Provide the (x, y) coordinate of the cell's center where the given text is located.  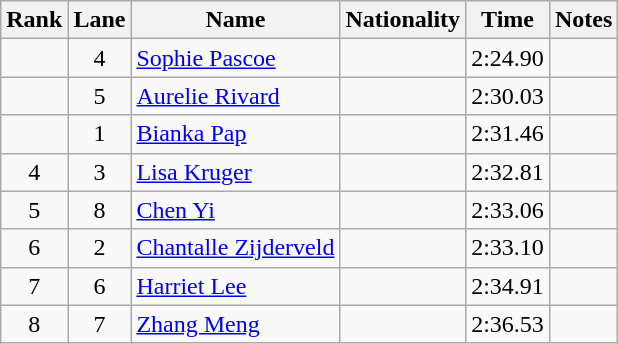
Chen Yi (236, 210)
Bianka Pap (236, 134)
2 (100, 248)
2:24.90 (508, 58)
Lisa Kruger (236, 172)
1 (100, 134)
Harriet Lee (236, 286)
Name (236, 20)
2:30.03 (508, 96)
Zhang Meng (236, 324)
Time (508, 20)
Chantalle Zijderveld (236, 248)
2:33.06 (508, 210)
2:36.53 (508, 324)
2:31.46 (508, 134)
2:34.91 (508, 286)
2:33.10 (508, 248)
2:32.81 (508, 172)
Nationality (403, 20)
Lane (100, 20)
Aurelie Rivard (236, 96)
Rank (34, 20)
Sophie Pascoe (236, 58)
3 (100, 172)
Notes (583, 20)
